Return [X, Y] of the center of cell containing provided text 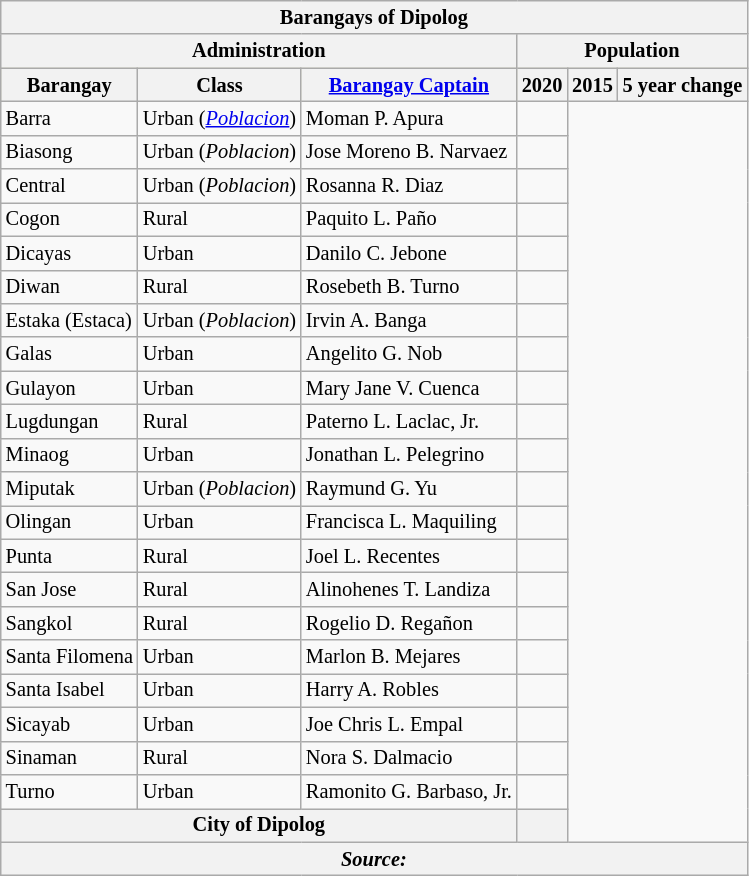
Ramonito G. Barbaso, Jr. [409, 791]
Population [632, 51]
Joel L. Recentes [409, 556]
Rosanna R. Diaz [409, 186]
Jose Moreno B. Narvaez [409, 152]
City of Dipolog [259, 825]
Jonathan L. Pelegrino [409, 455]
Joe Chris L. Empal [409, 724]
Olingan [70, 522]
Diwan [70, 287]
Alinohenes T. Landiza [409, 589]
2015 [592, 85]
Barra [70, 118]
Raymund G. Yu [409, 489]
Miputak [70, 489]
5 year change [682, 85]
Turno [70, 791]
Barangay [70, 85]
Harry A. Robles [409, 690]
Punta [70, 556]
Central [70, 186]
Sicayab [70, 724]
Class [220, 85]
Gulayon [70, 388]
Galas [70, 354]
Dicayas [70, 253]
Biasong [70, 152]
Barangay Captain [409, 85]
Angelito G. Nob [409, 354]
Cogon [70, 219]
Francisca L. Maquiling [409, 522]
Lugdungan [70, 421]
Santa Isabel [70, 690]
Moman P. Apura [409, 118]
Sinaman [70, 758]
Barangays of Dipolog [374, 17]
Paquito L. Paño [409, 219]
San Jose [70, 589]
2020 [542, 85]
Marlon B. Mejares [409, 657]
Rosebeth B. Turno [409, 287]
Sangkol [70, 623]
Source: [374, 859]
Minaog [70, 455]
Administration [259, 51]
Irvin A. Banga [409, 320]
Nora S. Dalmacio [409, 758]
Paterno L. Laclac, Jr. [409, 421]
Danilo C. Jebone [409, 253]
Santa Filomena [70, 657]
Rogelio D. Regañon [409, 623]
Estaka (Estaca) [70, 320]
Mary Jane V. Cuenca [409, 388]
